Scan for the cell matching the given text and deliver its (x, y) coordinate at center. 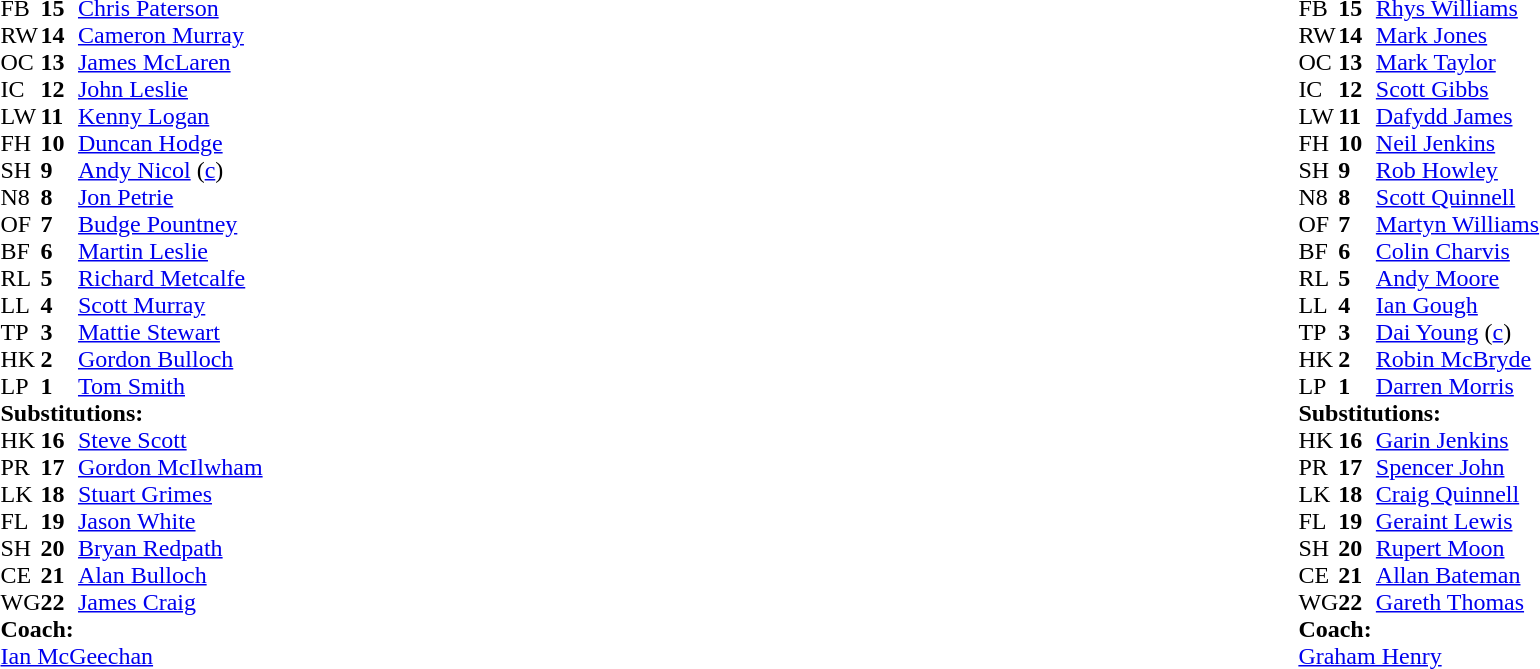
Jason White (170, 522)
Gareth Thomas (1458, 602)
Spencer John (1458, 468)
Allan Bateman (1458, 576)
James Craig (170, 602)
Richard Metcalfe (170, 278)
Steve Scott (170, 440)
James McLaren (170, 62)
Budge Pountney (170, 224)
Jon Petrie (170, 198)
Geraint Lewis (1458, 522)
John Leslie (170, 90)
Rob Howley (1458, 170)
Andy Nicol (c) (170, 170)
Scott Quinnell (1458, 198)
Gordon McIlwham (170, 468)
Martin Leslie (170, 252)
Colin Charvis (1458, 252)
Darren Morris (1458, 386)
Robin McBryde (1458, 360)
Kenny Logan (170, 116)
Andy Moore (1458, 278)
Craig Quinnell (1458, 494)
Mattie Stewart (170, 332)
Gordon Bulloch (170, 360)
Duncan Hodge (170, 144)
Ian McGeechan (131, 656)
Graham Henry (1418, 656)
Martyn Williams (1458, 224)
Bryan Redpath (170, 548)
Tom Smith (170, 386)
Cameron Murray (170, 36)
Scott Murray (170, 306)
Garin Jenkins (1458, 440)
Mark Taylor (1458, 62)
Rupert Moon (1458, 548)
Stuart Grimes (170, 494)
Neil Jenkins (1458, 144)
Ian Gough (1458, 306)
Scott Gibbs (1458, 90)
Dafydd James (1458, 116)
Mark Jones (1458, 36)
Alan Bulloch (170, 576)
Dai Young (c) (1458, 332)
